Detect which cell encompasses the target text, then output its [X, Y] center coordinate. 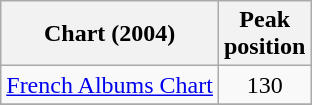
130 [264, 85]
French Albums Chart [110, 85]
Chart (2004) [110, 34]
Peakposition [264, 34]
